Scan for the cell matching the given text and deliver its [X, Y] coordinate at center. 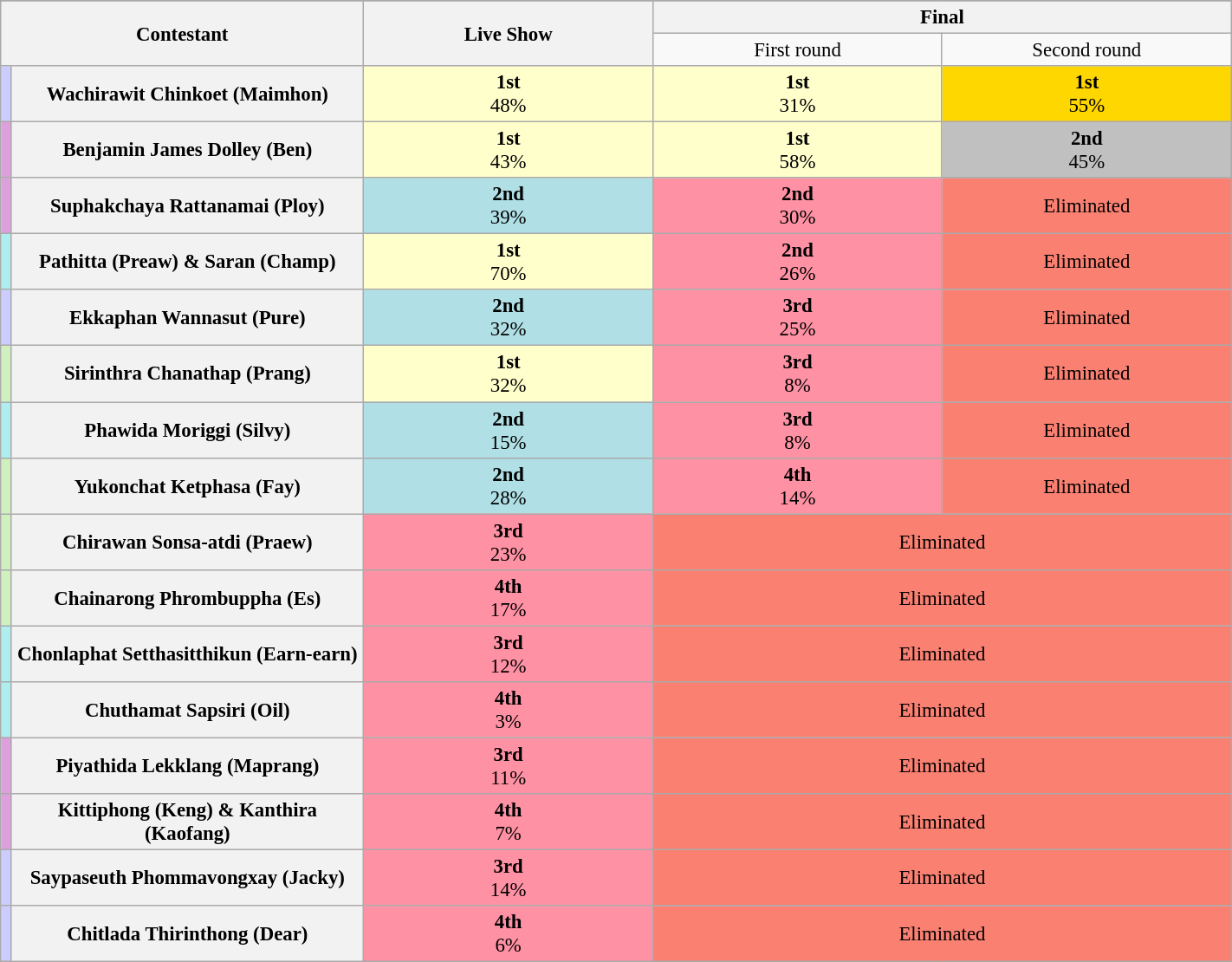
2nd28% [509, 485]
1st48% [509, 94]
1st43% [509, 151]
4th7% [509, 822]
1st32% [509, 374]
Saypaseuth Phommavongxay (Jacky) [187, 877]
Ekkaphan Wannasut (Pure) [187, 317]
Wachirawit Chinkoet (Maimhon) [187, 94]
3rd12% [509, 653]
Final [943, 17]
2nd45% [1086, 151]
Sirinthra Chanathap (Prang) [187, 374]
Chuthamat Sapsiri (Oil) [187, 711]
1st55% [1086, 94]
3rd23% [509, 543]
Piyathida Lekklang (Maprang) [187, 766]
Chonlaphat Setthasitthikun (Earn-earn) [187, 653]
Live Show [509, 33]
Yukonchat Ketphasa (Fay) [187, 485]
2nd39% [509, 206]
2nd15% [509, 430]
Kittiphong (Keng) & Kanthira (Kaofang) [187, 822]
Phawida Moriggi (Silvy) [187, 430]
4th14% [798, 485]
Suphakchaya Rattanamai (Ploy) [187, 206]
3rd11% [509, 766]
Benjamin James Dolley (Ben) [187, 151]
4th17% [509, 598]
4th3% [509, 711]
1st70% [509, 262]
First round [798, 50]
2nd26% [798, 262]
4th6% [509, 934]
3rd14% [509, 877]
Chainarong Phrombuppha (Es) [187, 598]
1st58% [798, 151]
2nd32% [509, 317]
2nd30% [798, 206]
3rd25% [798, 317]
Chitlada Thirinthong (Dear) [187, 934]
Contestant [182, 33]
Pathitta (Preaw) & Saran (Champ) [187, 262]
1st31% [798, 94]
Chirawan Sonsa-atdi (Praew) [187, 543]
Second round [1086, 50]
